Determine the (X, Y) coordinate at the center of the cell enclosing the given text.  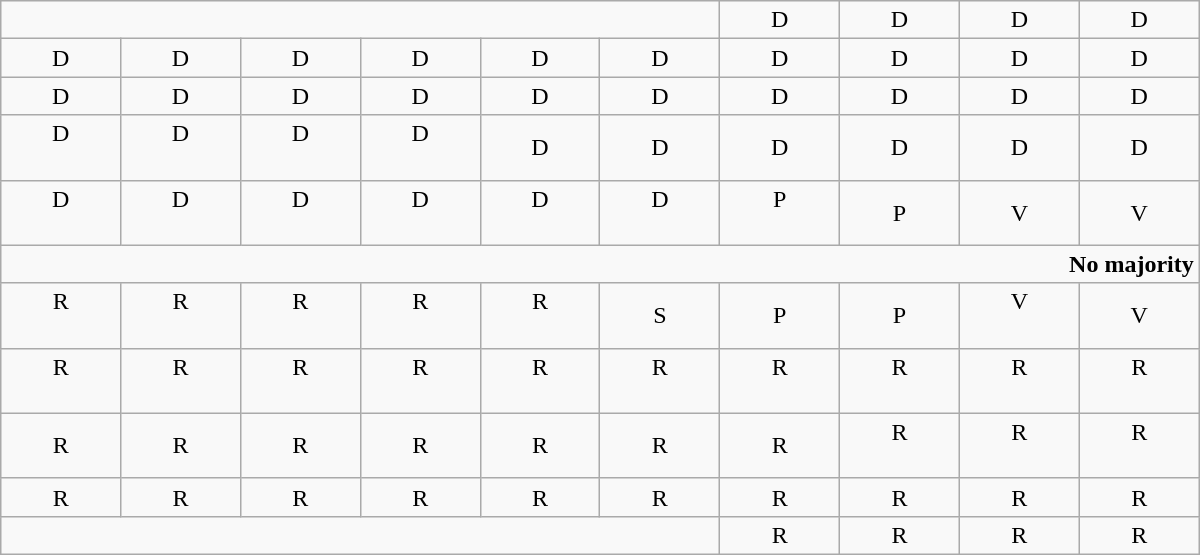
S (660, 316)
No majority (600, 264)
